Find where the given text appears and provide that cell's center as (x, y) coordinate. 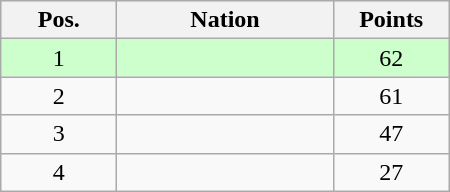
47 (391, 134)
Nation (225, 20)
Pos. (59, 20)
2 (59, 96)
4 (59, 172)
1 (59, 58)
3 (59, 134)
27 (391, 172)
62 (391, 58)
61 (391, 96)
Points (391, 20)
